Extract the [X, Y] coordinate from the center of the cell holding the provided text.  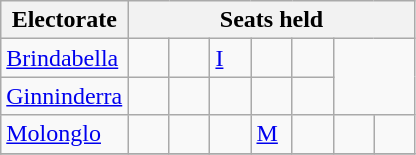
Molonglo [64, 134]
M [272, 134]
Brindabella [64, 58]
I [230, 58]
Seats held [272, 20]
Electorate [64, 20]
Ginninderra [64, 96]
